Search for the cell housing the specified text and yield its (X, Y) center coordinate. 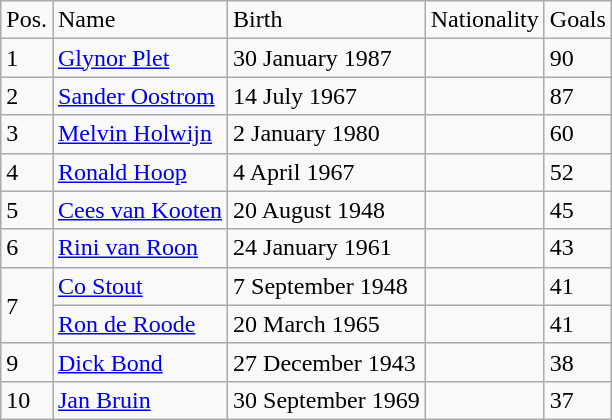
45 (578, 210)
Birth (327, 20)
7 (27, 305)
87 (578, 96)
20 March 1965 (327, 324)
2 (27, 96)
90 (578, 58)
14 July 1967 (327, 96)
2 January 1980 (327, 134)
Nationality (484, 20)
20 August 1948 (327, 210)
Jan Bruin (140, 400)
1 (27, 58)
Sander Oostrom (140, 96)
38 (578, 362)
Glynor Plet (140, 58)
Co Stout (140, 286)
5 (27, 210)
Name (140, 20)
Ronald Hoop (140, 172)
7 September 1948 (327, 286)
37 (578, 400)
30 January 1987 (327, 58)
Cees van Kooten (140, 210)
Rini van Roon (140, 248)
Goals (578, 20)
24 January 1961 (327, 248)
Ron de Roode (140, 324)
27 December 1943 (327, 362)
43 (578, 248)
6 (27, 248)
4 (27, 172)
60 (578, 134)
4 April 1967 (327, 172)
52 (578, 172)
3 (27, 134)
30 September 1969 (327, 400)
Dick Bond (140, 362)
Pos. (27, 20)
Melvin Holwijn (140, 134)
10 (27, 400)
9 (27, 362)
